Output the [x, y] coordinate of the center of the cell containing the given text.  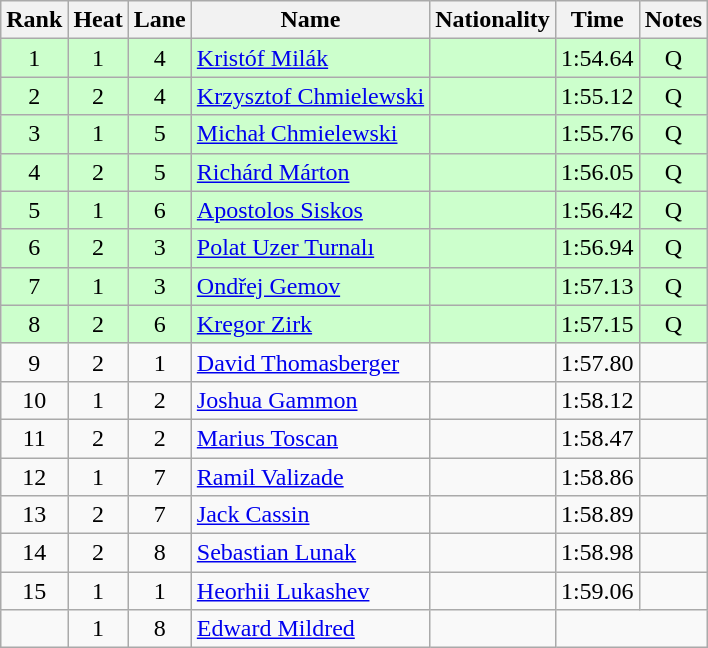
1:59.06 [597, 591]
Rank [34, 20]
1:55.76 [597, 134]
1:58.89 [597, 515]
1:55.12 [597, 96]
10 [34, 400]
1:56.05 [597, 172]
Nationality [493, 20]
Notes [673, 20]
15 [34, 591]
1:56.42 [597, 210]
Kregor Zirk [310, 324]
9 [34, 362]
David Thomasberger [310, 362]
Kristóf Milák [310, 58]
1:54.64 [597, 58]
1:58.98 [597, 553]
1:56.94 [597, 248]
Polat Uzer Turnalı [310, 248]
Edward Mildred [310, 629]
Heorhii Lukashev [310, 591]
1:57.80 [597, 362]
1:58.12 [597, 400]
Sebastian Lunak [310, 553]
Jack Cassin [310, 515]
Richárd Márton [310, 172]
Name [310, 20]
Michał Chmielewski [310, 134]
Time [597, 20]
Krzysztof Chmielewski [310, 96]
Apostolos Siskos [310, 210]
1:57.15 [597, 324]
Marius Toscan [310, 438]
Ondřej Gemov [310, 286]
13 [34, 515]
Ramil Valizade [310, 477]
1:57.13 [597, 286]
Joshua Gammon [310, 400]
1:58.47 [597, 438]
14 [34, 553]
Heat [98, 20]
11 [34, 438]
12 [34, 477]
Lane [160, 20]
1:58.86 [597, 477]
